Scan for the cell matching the given text and deliver its (X, Y) coordinate at center. 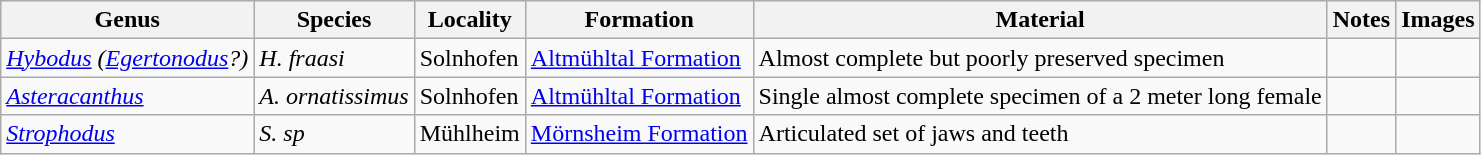
Images (1438, 20)
Material (1040, 20)
Mörnsheim Formation (639, 134)
Hybodus (Egertonodus?) (128, 58)
Mühlheim (470, 134)
Formation (639, 20)
Notes (1361, 20)
Genus (128, 20)
Species (334, 20)
H. fraasi (334, 58)
Asteracanthus (128, 96)
A. ornatissimus (334, 96)
Strophodus (128, 134)
Articulated set of jaws and teeth (1040, 134)
Single almost complete specimen of a 2 meter long female (1040, 96)
Almost complete but poorly preserved specimen (1040, 58)
S. sp (334, 134)
Locality (470, 20)
